Output the [X, Y] coordinate of the center of the cell containing the given text.  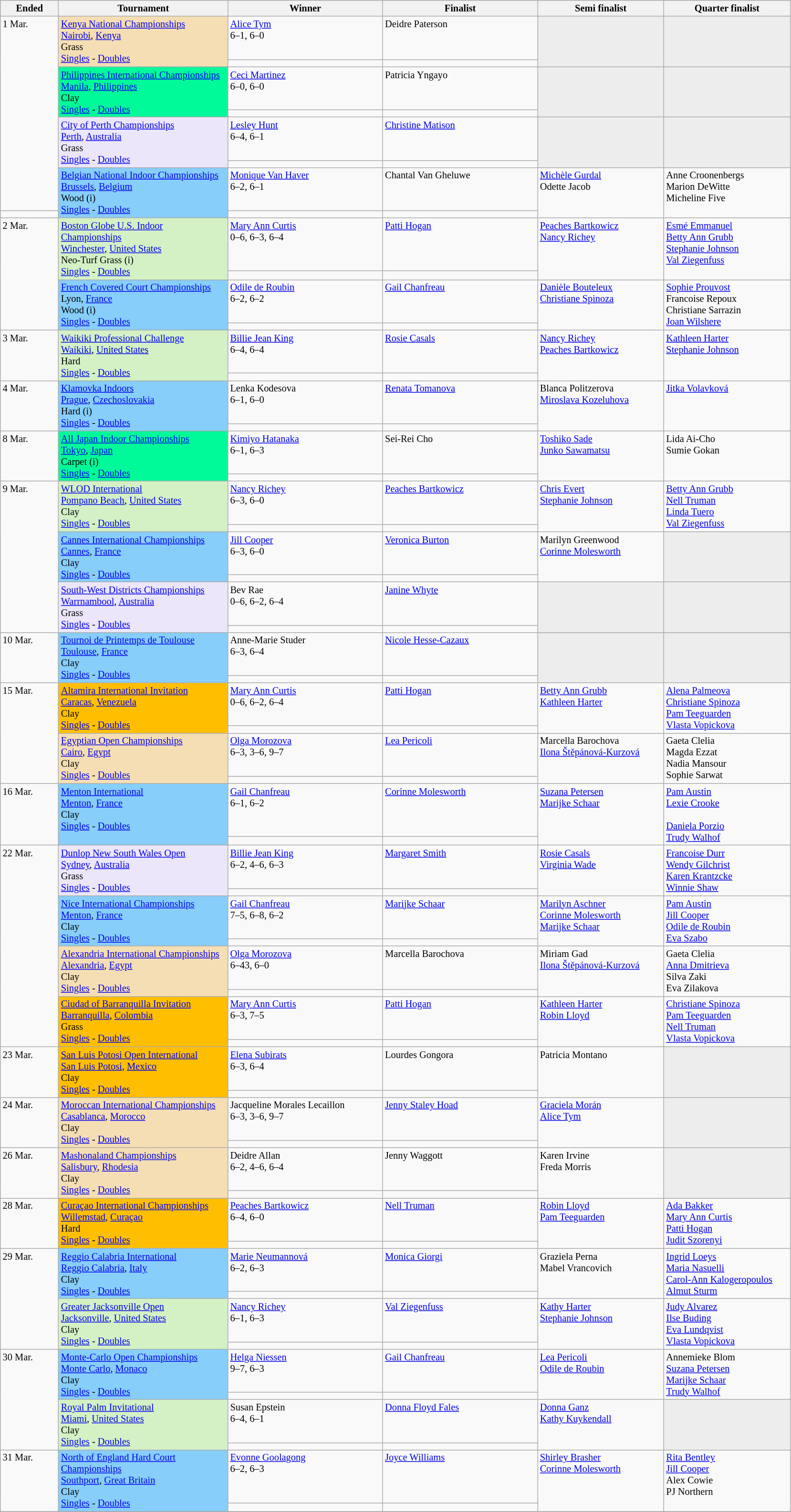
Peaches Bartkowicz [460, 503]
Nicole Hesse-Cazaux [460, 654]
Mary Ann Curtis6–3, 7–5 [305, 1018]
Betty Ann Grubb Kathleen Harter [601, 708]
Toshiko Sade Junko Sawamatsu [601, 456]
Francoise Durr Wendy Gilchrist Karen Krantzcke Winnie Shaw [727, 870]
Jill Cooper6–3, 6–0 [305, 553]
28 Mar. [30, 1223]
24 Mar. [30, 1122]
Klamovka IndoorsPrague, CzechoslovakiaHard (i) Singles - Doubles [143, 406]
Marcella Barochova Ilona Štěpánová-Kurzová [601, 758]
Lourdes Gongora [460, 1068]
Anne-Marie Studer6–3, 6–4 [305, 654]
Sei-Rei Cho [460, 452]
Belgian National Indoor ChampionshipsBrussels, BelgiumWood (i)Singles - Doubles [143, 193]
Tournoi de Printemps de ToulouseToulouse, FranceClaySingles - Doubles [143, 658]
Gail Chanfreau7–5, 6–8, 6–2 [305, 917]
Boston Globe U.S. Indoor ChampionshipsWinchester, United StatesNeo-Turf Grass (i)Singles - Doubles [143, 249]
Odile de Roubin6–2, 6–2 [305, 301]
Rosie Casals Virginia Wade [601, 870]
Nancy Richey6–3, 6–0 [305, 503]
Betty Ann Grubb Nell Truman Linda Tuero Val Ziegenfuss [727, 506]
Ingrid Loeys Maria Nasuelli Carol-Ann Kalogeropoulos Almut Sturm [727, 1274]
Renata Tomanova [460, 402]
Judy Alvarez Ilse Buding Eva Lundqvist Vlasta Vopickova [727, 1324]
4 Mar. [30, 406]
Jacqueline Morales Lecaillon6–3, 3–6, 9–7 [305, 1119]
Dunlop New South Wales OpenSydney, AustraliaGrassSingles - Doubles [143, 870]
22 Mar. [30, 946]
Ciudad of Barranquilla InvitationBarranquilla, ColombiaGrassSingles - Doubles [143, 1021]
Cannes International ChampionshipsCannes, FranceClaySingles - Doubles [143, 557]
Quarter finalist [727, 8]
Rosie Casals [460, 351]
Marcella Barochova [460, 967]
Robin Lloyd Pam Teeguarden [601, 1223]
16 Mar. [30, 814]
Curaçao International ChampionshipsWillemstad, CuraçaoHardSingles - Doubles [143, 1223]
Winner [305, 8]
Greater Jacksonville OpenJacksonville, United StatesClaySingles - Doubles [143, 1324]
Deidre Paterson [460, 38]
Michèle Gurdal Odette Jacob [601, 193]
Marijke Schaar [460, 917]
Gaeta Clelia Anna Dmitrieva Silva Zaki Eva Zilakova [727, 971]
15 Mar. [30, 733]
Pam Austin Lexie Crooke Daniela Porzio Trudy Walhof [727, 814]
Sophie Prouvost Francoise Repoux Christiane Sarrazin Joan Wilshere [727, 305]
Alena Palmeova Christiane Spinoza Pam Teeguarden Vlasta Vopickova [727, 708]
30 Mar. [30, 1399]
Monique Van Haver6–2, 6–1 [305, 189]
Pam Austin Jill Cooper Odile de Roubin Eva Szabo [727, 921]
Olga Morozova6–3, 3–6, 9–7 [305, 754]
Ceci Martinez6–0, 6–0 [305, 88]
Deidre Allan6–2, 4–6, 6–4 [305, 1169]
Nell Truman [460, 1219]
All Japan Indoor ChampionshipsTokyo, JapanCarpet (i)Singles - Doubles [143, 456]
Peaches Bartkowicz Nancy Richey [601, 249]
Billie Jean King6–4, 6–4 [305, 351]
Lida Ai-Cho Sumie Gokan [727, 456]
Alice Tym6–1, 6–0 [305, 38]
Nancy Richey Peaches Bartkowicz [601, 355]
3 Mar. [30, 355]
WLOD InternationalPompano Beach, United StatesClaySingles - Doubles [143, 506]
Royal Palm InvitationalMiami, United StatesClaySingles - Doubles [143, 1425]
Kenya National ChampionshipsNairobi, Kenya GrassSingles - Doubles [143, 41]
French Covered Court ChampionshipsLyon, FranceWood (i) Singles - Doubles [143, 305]
Janine Whyte [460, 603]
Patricia Yngayo [460, 88]
Kathleen Harter Robin Lloyd [601, 1021]
Christiane Spinoza Pam Teeguarden Nell Truman Vlasta Vopickova [727, 1021]
Kimiyo Hatanaka6–1, 6–3 [305, 452]
Lesley Hunt6–4, 6–1 [305, 138]
Nancy Richey6–1, 6–3 [305, 1320]
Monte-Carlo Open ChampionshipsMonte Carlo, MonacoClaySingles - Doubles [143, 1374]
Ada Bakker Mary Ann Curtis Patti Hogan Judit Szorenyi [727, 1223]
Donna Floyd Fales [460, 1421]
Alexandria International ChampionshipsAlexandria, EgyptClaySingles - Doubles [143, 971]
Marie Neumannová6–2, 6–3 [305, 1270]
Mary Ann Curtis0–6, 6–2, 6–4 [305, 704]
Elena Subirats6–3, 6–4 [305, 1068]
Shirley Brasher Corinne Molesworth [601, 1481]
8 Mar. [30, 456]
Susan Epstein 6–4, 6–1 [305, 1421]
Esmé Emmanuel Betty Ann Grubb Stephanie Johnson Val Ziegenfuss [727, 249]
29 Mar. [30, 1299]
Veronica Burton [460, 553]
Donna Ganz Kathy Kuykendall [601, 1425]
Lea Pericoli Odile de Roubin [601, 1374]
Finalist [460, 8]
Gaeta Clelia Magda Ezzat Nadia Mansour Sophie Sarwat [727, 758]
Anne Croonenbergs Marion DeWitte Micheline Five [727, 193]
Jenny Staley Hoad [460, 1119]
1 Mar. [30, 113]
Graziela Perna Mabel Vrancovich [601, 1274]
26 Mar. [30, 1173]
Waikiki Professional ChallengeWaikiki, United StatesHardSingles - Doubles [143, 355]
Christine Matison [460, 138]
Joyce Williams [460, 1476]
Val Ziegenfuss [460, 1320]
Evonne Goolagong6–2, 6–3 [305, 1476]
Kathy Harter Stephanie Johnson [601, 1324]
Kathleen Harter Stephanie Johnson [727, 355]
Lenka Kodesova6–1, 6–0 [305, 402]
Monica Giorgi [460, 1270]
Marilyn Aschner Corinne Molesworth Marijke Schaar [601, 921]
Peaches Bartkowicz6–4, 6–0 [305, 1219]
Billie Jean King 6–2, 4–6, 6–3 [305, 866]
Helga Niessen9–7, 6–3 [305, 1370]
Patricia Montano [601, 1072]
31 Mar. [30, 1481]
Danièle Bouteleux Christiane Spinoza [601, 305]
Suzana Petersen Marijke Schaar [601, 814]
Marilyn Greenwood Corinne Molesworth [601, 557]
Gail Chanfreau6–1, 6–2 [305, 810]
Lea Pericoli [460, 754]
9 Mar. [30, 557]
Jitka Volavková [727, 406]
Karen Irvine Freda Morris [601, 1173]
Moroccan International ChampionshipsCasablanca, MoroccoClaySingles - Doubles [143, 1122]
Mary Ann Curtis0–6, 6–3, 6–4 [305, 244]
23 Mar. [30, 1072]
Annemieke Blom Suzana Petersen Marijke Schaar Trudy Walhof [727, 1374]
Chris Evert Stephanie Johnson [601, 506]
Tournament [143, 8]
Rita Bentley Jill Cooper Alex Cowie PJ Northern [727, 1481]
Ended [30, 8]
Nice International ChampionshipsMenton, FranceClaySingles - Doubles [143, 921]
Jenny Waggott [460, 1169]
Olga Morozova6–43, 6–0 [305, 967]
Altamira International InvitationCaracas, VenezuelaClaySingles - Doubles [143, 708]
Chantal Van Gheluwe [460, 189]
South-West Districts ChampionshipsWarrnambool, AustraliaGrassSingles - Doubles [143, 607]
Miriam Gad Ilona Štěpánová-Kurzová [601, 971]
Egyptian Open ChampionshipsCairo, EgyptClaySingles - Doubles [143, 758]
Corinne Molesworth [460, 810]
City of Perth ChampionshipsPerth, AustraliaGrass Singles - Doubles [143, 142]
North of England Hard Court ChampionshipsSouthport, Great BritainClaySingles - Doubles [143, 1481]
Semi finalist [601, 8]
Mashonaland ChampionshipsSalisbury, RhodesiaClaySingles - Doubles [143, 1173]
Reggio Calabria InternationalReggio Calabria, ItalyClaySingles - Doubles [143, 1274]
Bev Rae0–6, 6–2, 6–4 [305, 603]
Philippines International ChampionshipsManila, PhilippinesClaySingles - Doubles [143, 92]
2 Mar. [30, 274]
Graciela Morán Alice Tym [601, 1122]
Blanca Politzerova Miroslava Kozeluhova [601, 406]
Menton InternationalMenton, FranceClaySingles - Doubles [143, 814]
Margaret Smith [460, 866]
10 Mar. [30, 658]
San Luis Potosi Open InternationalSan Luis Potosi, MexicoClaySingles - Doubles [143, 1072]
